Determine the (x, y) coordinate at the center of the cell enclosing the given text.  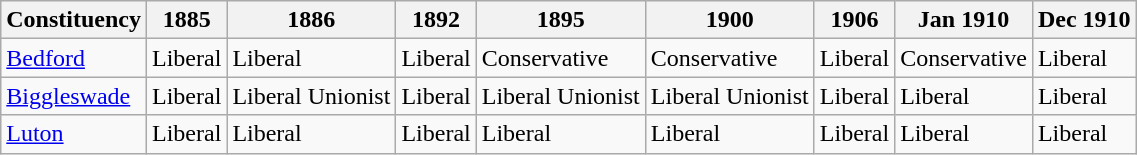
1886 (312, 20)
1895 (560, 20)
1885 (186, 20)
Luton (74, 134)
Dec 1910 (1084, 20)
1900 (730, 20)
Biggleswade (74, 96)
Jan 1910 (964, 20)
1906 (854, 20)
1892 (436, 20)
Bedford (74, 58)
Constituency (74, 20)
